Identify which cell holds the provided text, then report its (x, y) central coordinate. 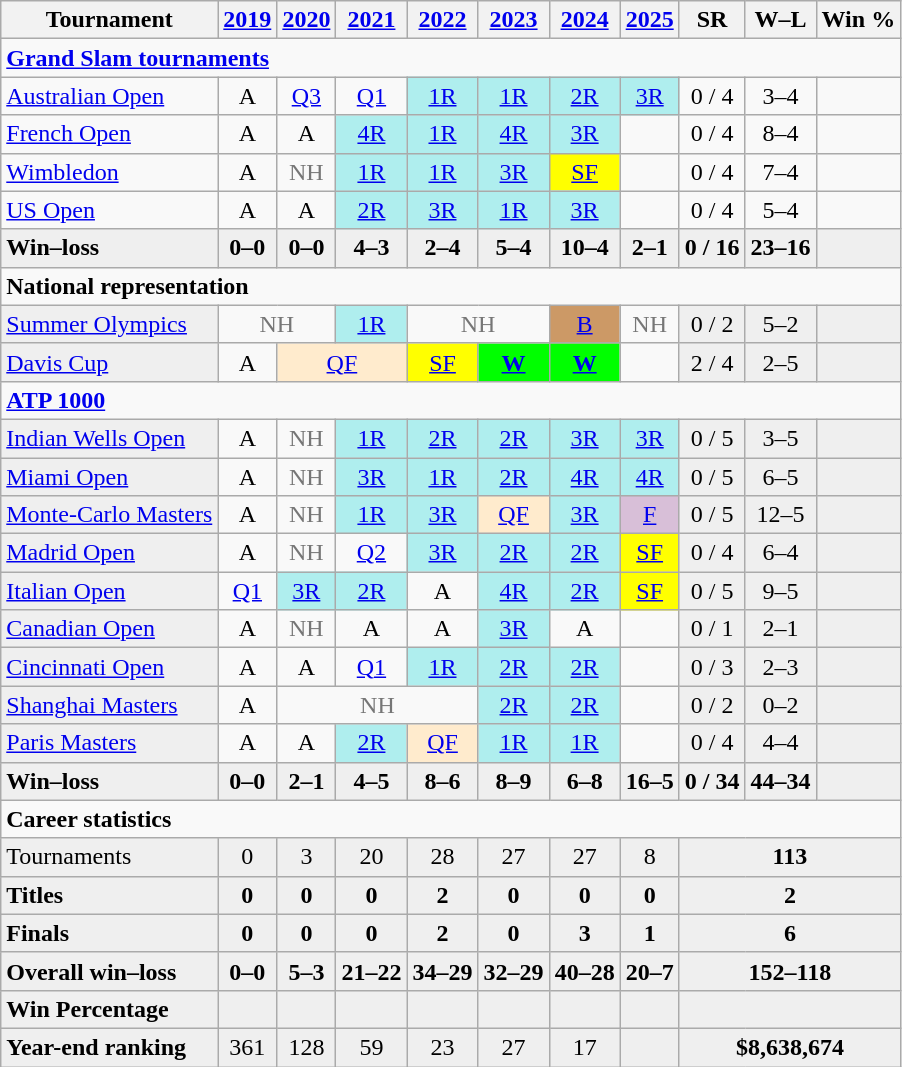
113 (790, 857)
Shanghai Masters (110, 705)
2024 (584, 20)
Grand Slam tournaments (451, 58)
7–4 (780, 172)
Titles (110, 895)
Canadian Open (110, 629)
8–6 (442, 781)
5–3 (306, 971)
$8,638,674 (790, 1047)
128 (306, 1047)
2025 (650, 20)
40–28 (584, 971)
Career statistics (451, 819)
Q2 (372, 553)
Summer Olympics (110, 324)
Tournament (110, 20)
Overall win–loss (110, 971)
SR (712, 20)
0 / 34 (712, 781)
2023 (514, 20)
Paris Masters (110, 743)
2022 (442, 20)
4–3 (372, 248)
Win % (858, 20)
23–16 (780, 248)
0 / 3 (712, 667)
44–34 (780, 781)
21–22 (372, 971)
2–3 (780, 667)
4–4 (780, 743)
3–5 (780, 438)
16–5 (650, 781)
Cincinnati Open (110, 667)
8 (650, 857)
4–5 (372, 781)
Tournaments (110, 857)
34–29 (442, 971)
Win Percentage (110, 1009)
3–4 (780, 96)
US Open (110, 210)
28 (442, 857)
0–2 (780, 705)
6 (790, 933)
2–5 (780, 362)
9–5 (780, 591)
12–5 (780, 515)
National representation (451, 286)
59 (372, 1047)
Italian Open (110, 591)
6–5 (780, 477)
Indian Wells Open (110, 438)
5–2 (780, 324)
152–118 (790, 971)
F (650, 515)
Monte-Carlo Masters (110, 515)
Madrid Open (110, 553)
W–L (780, 20)
Wimbledon (110, 172)
361 (248, 1047)
Year-end ranking (110, 1047)
6–4 (780, 553)
2019 (248, 20)
ATP 1000 (451, 400)
0 / 1 (712, 629)
10–4 (584, 248)
B (584, 324)
Davis Cup (110, 362)
32–29 (514, 971)
2 / 4 (712, 362)
Australian Open (110, 96)
8–9 (514, 781)
Q3 (306, 96)
Finals (110, 933)
20 (372, 857)
2–4 (442, 248)
Miami Open (110, 477)
8–4 (780, 134)
1 (650, 933)
French Open (110, 134)
6–8 (584, 781)
23 (442, 1047)
2021 (372, 20)
0 / 16 (712, 248)
20–7 (650, 971)
17 (584, 1047)
2020 (306, 20)
